Detect which cell encompasses the target text, then output its (X, Y) center coordinate. 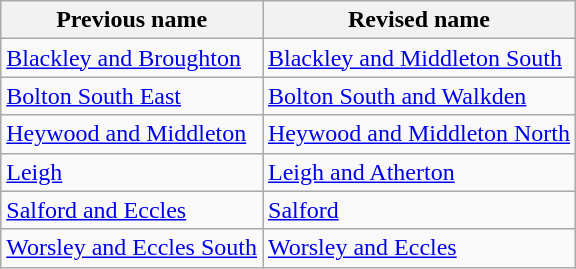
Worsley and Eccles South (132, 248)
Salford and Eccles (132, 210)
Bolton South and Walkden (418, 96)
Heywood and Middleton North (418, 134)
Heywood and Middleton (132, 134)
Worsley and Eccles (418, 248)
Revised name (418, 20)
Blackley and Broughton (132, 58)
Salford (418, 210)
Leigh and Atherton (418, 172)
Blackley and Middleton South (418, 58)
Leigh (132, 172)
Previous name (132, 20)
Bolton South East (132, 96)
